Find where the given text appears and provide that cell's center as (x, y) coordinate. 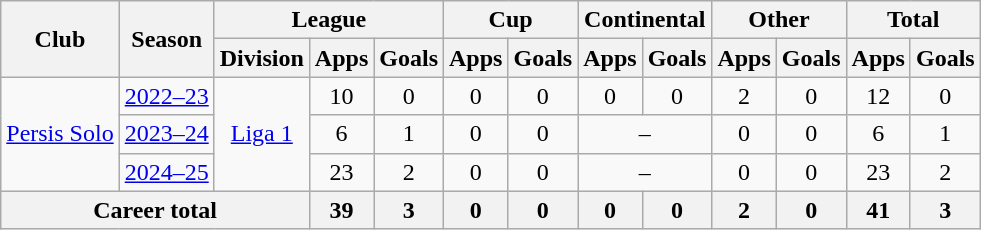
Career total (156, 210)
Division (262, 58)
41 (878, 210)
Liga 1 (262, 134)
Continental (645, 20)
Total (913, 20)
Persis Solo (60, 134)
2024–25 (166, 172)
2023–24 (166, 134)
2022–23 (166, 96)
Club (60, 39)
Other (779, 20)
Season (166, 39)
10 (341, 96)
39 (341, 210)
Cup (511, 20)
12 (878, 96)
League (328, 20)
